Pinpoint the cell where the given text exists, returning its [x, y] midpoint coordinate. 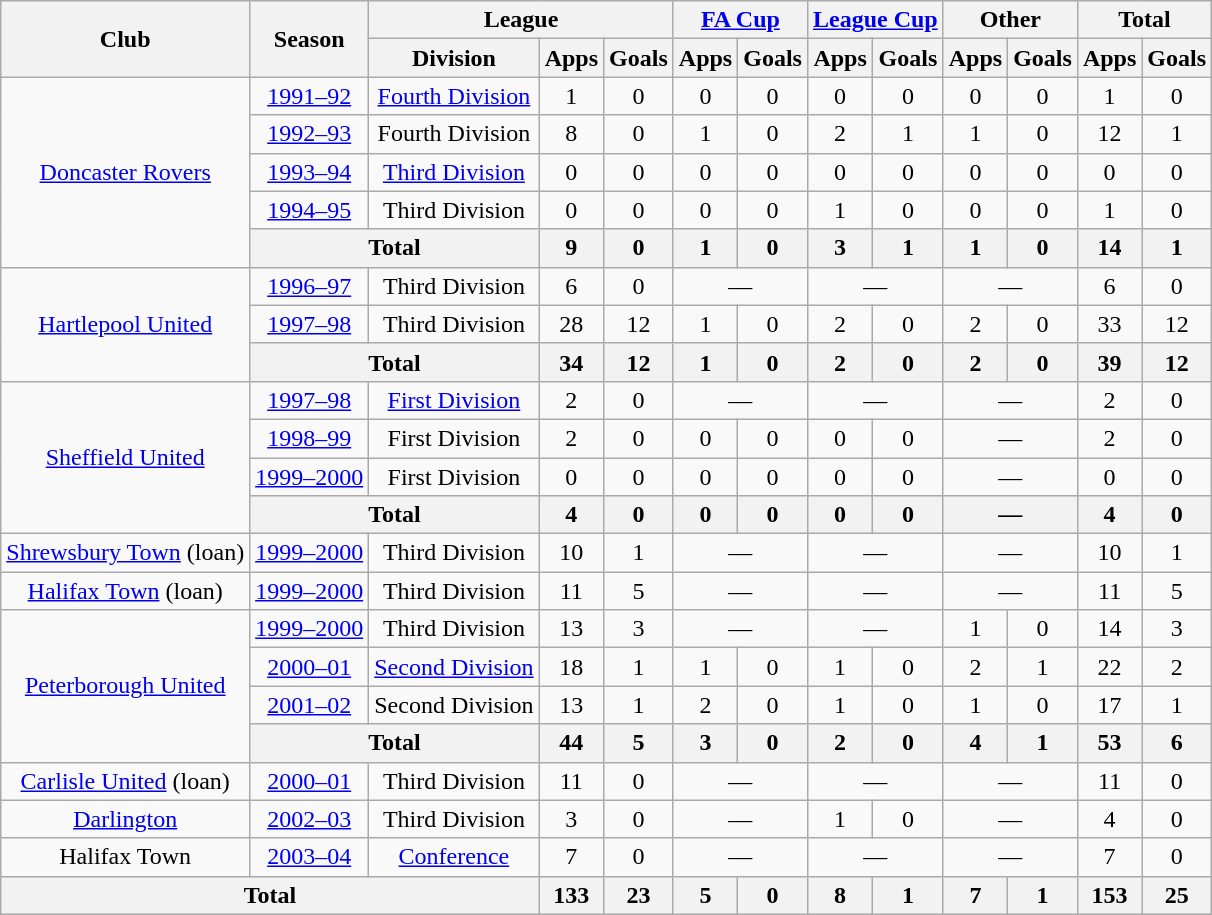
18 [571, 667]
23 [639, 895]
Season [310, 39]
17 [1109, 705]
1998–99 [310, 438]
Peterborough United [126, 686]
Halifax Town (loan) [126, 591]
153 [1109, 895]
2003–04 [310, 857]
39 [1109, 362]
Darlington [126, 819]
Doncaster Rovers [126, 172]
33 [1109, 324]
25 [1177, 895]
Hartlepool United [126, 324]
Carlisle United (loan) [126, 781]
1993–94 [310, 172]
Club [126, 39]
Sheffield United [126, 457]
2002–03 [310, 819]
1992–93 [310, 134]
53 [1109, 743]
FA Cup [740, 20]
44 [571, 743]
34 [571, 362]
9 [571, 248]
League Cup [875, 20]
League [522, 20]
Other [1010, 20]
1996–97 [310, 286]
22 [1109, 667]
Conference [454, 857]
1994–95 [310, 210]
2001–02 [310, 705]
1991–92 [310, 96]
133 [571, 895]
28 [571, 324]
Halifax Town [126, 857]
Shrewsbury Town (loan) [126, 553]
Division [454, 58]
